Identify which cell holds the provided text, then report its (X, Y) central coordinate. 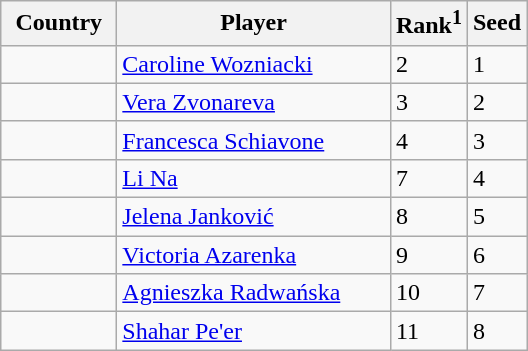
Jelena Janković (254, 217)
Rank1 (428, 24)
5 (496, 217)
11 (428, 331)
Player (254, 24)
6 (496, 255)
1 (496, 64)
Li Na (254, 178)
Vera Zvonareva (254, 102)
Seed (496, 24)
Agnieszka Radwańska (254, 293)
Caroline Wozniacki (254, 64)
Shahar Pe'er (254, 331)
Victoria Azarenka (254, 255)
Country (59, 24)
9 (428, 255)
Francesca Schiavone (254, 140)
10 (428, 293)
